For the text-containing cell, return its midpoint in (x, y) coordinate format. 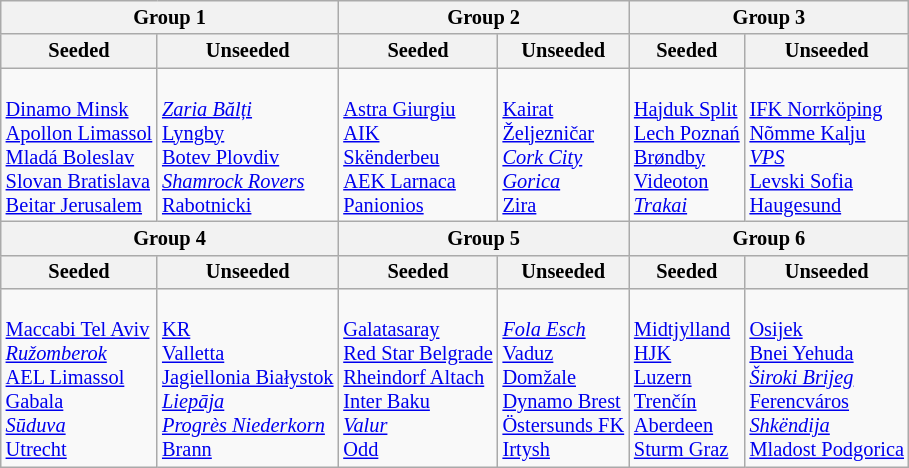
IFK Norrköping Nõmme Kalju VPS Levski Sofia Haugesund (827, 145)
Group 5 (484, 238)
Group 2 (484, 17)
Kairat Željezničar Cork City Gorica Zira (564, 145)
Osijek Bnei Yehuda Široki Brijeg Ferencváros Shkëndija Mladost Podgorica (827, 378)
Hajduk Split Lech Poznań Brøndby Videoton Trakai (687, 145)
Group 1 (170, 17)
Astra Giurgiu AIK Skënderbeu AEK Larnaca Panionios (418, 145)
Group 4 (170, 238)
Maccabi Tel Aviv Ružomberok AEL Limassol Gabala Sūduva Utrecht (79, 378)
Group 6 (769, 238)
Galatasaray Red Star Belgrade Rheindorf Altach Inter Baku Valur Odd (418, 378)
KR Valletta Jagiellonia Białystok Liepāja Progrès Niederkorn Brann (248, 378)
Dinamo Minsk Apollon Limassol Mladá Boleslav Slovan Bratislava Beitar Jerusalem (79, 145)
Zaria Bălți Lyngby Botev Plovdiv Shamrock Rovers Rabotnicki (248, 145)
Group 3 (769, 17)
Midtjylland HJK Luzern Trenčín Aberdeen Sturm Graz (687, 378)
Fola Esch Vaduz Domžale Dynamo Brest Östersunds FK Irtysh (564, 378)
